For the text-containing cell, return its midpoint in (x, y) coordinate format. 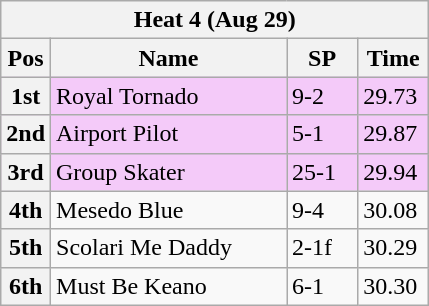
Airport Pilot (169, 134)
30.08 (394, 210)
Royal Tornado (169, 96)
30.30 (394, 286)
25-1 (322, 172)
5th (26, 248)
30.29 (394, 248)
1st (26, 96)
Time (394, 58)
3rd (26, 172)
4th (26, 210)
29.87 (394, 134)
29.94 (394, 172)
5-1 (322, 134)
SP (322, 58)
Must Be Keano (169, 286)
9-4 (322, 210)
Name (169, 58)
29.73 (394, 96)
Pos (26, 58)
2-1f (322, 248)
Scolari Me Daddy (169, 248)
2nd (26, 134)
6th (26, 286)
9-2 (322, 96)
Mesedo Blue (169, 210)
Group Skater (169, 172)
Heat 4 (Aug 29) (215, 20)
6-1 (322, 286)
